Provide the [X, Y] coordinate of the cell's center where the given text is located.  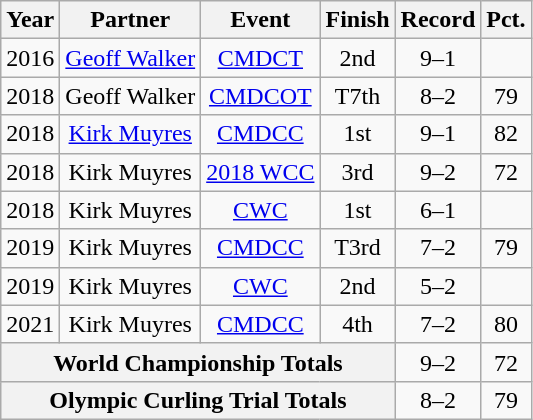
80 [506, 324]
Event [260, 20]
World Championship Totals [198, 362]
T3rd [358, 248]
2021 [30, 324]
Pct. [506, 20]
4th [358, 324]
2016 [30, 58]
CMDCOT [260, 96]
Olympic Curling Trial Totals [198, 400]
Year [30, 20]
6–1 [438, 210]
82 [506, 134]
5–2 [438, 286]
Partner [130, 20]
T7th [358, 96]
3rd [358, 172]
Finish [358, 20]
CMDCT [260, 58]
2018 WCC [260, 172]
Record [438, 20]
